Extract the [x, y] coordinate from the center of the cell holding the provided text.  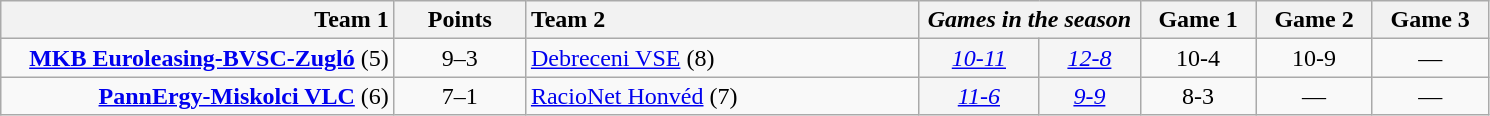
Game 2 [1314, 20]
Games in the season [1030, 20]
MKB Euroleasing-BVSC-Zugló (5) [198, 58]
10-9 [1314, 58]
Team 1 [198, 20]
9-9 [1090, 96]
12-8 [1090, 58]
Game 3 [1430, 20]
Game 1 [1198, 20]
9–3 [460, 58]
Debreceni VSE (8) [722, 58]
10-4 [1198, 58]
Points [460, 20]
Team 2 [722, 20]
RacioNet Honvéd (7) [722, 96]
7–1 [460, 96]
8-3 [1198, 96]
10-11 [979, 58]
11-6 [979, 96]
PannErgy-Miskolci VLC (6) [198, 96]
